Return the (x, y) coordinate for the center point of the cell that contains the specified text.  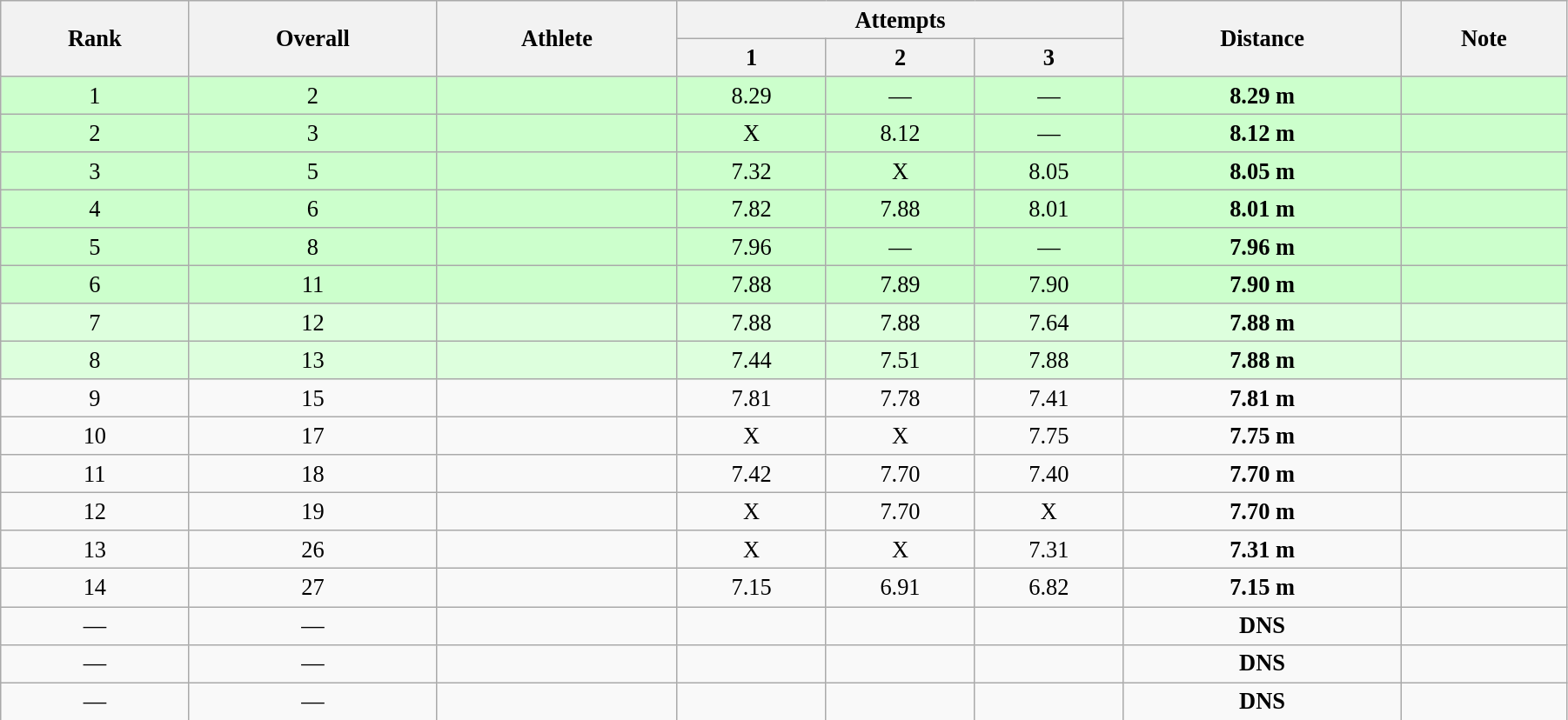
7.81 m (1262, 398)
14 (95, 588)
Overall (313, 38)
26 (313, 550)
7.31 m (1262, 550)
Attempts (900, 19)
7.15 m (1262, 588)
8.01 (1049, 209)
10 (95, 436)
15 (313, 398)
9 (95, 398)
Distance (1262, 38)
7.64 (1049, 323)
7.15 (752, 588)
7.96 m (1262, 247)
7.32 (752, 171)
8.12 m (1262, 133)
18 (313, 474)
8.12 (900, 133)
7.42 (752, 474)
7.51 (900, 360)
Rank (95, 38)
7.90 m (1262, 284)
8.01 m (1262, 209)
7.82 (752, 209)
8.29 (752, 95)
7.89 (900, 284)
19 (313, 511)
7.81 (752, 398)
7.78 (900, 398)
7.41 (1049, 398)
7.44 (752, 360)
7.75 m (1262, 436)
7 (95, 323)
8.05 (1049, 171)
8.05 m (1262, 171)
7.75 (1049, 436)
7.96 (752, 247)
17 (313, 436)
8.29 m (1262, 95)
7.90 (1049, 284)
6.91 (900, 588)
7.40 (1049, 474)
Note (1484, 38)
7.31 (1049, 550)
Athlete (557, 38)
27 (313, 588)
6.82 (1049, 588)
4 (95, 209)
